Detect which cell encompasses the target text, then output its [x, y] center coordinate. 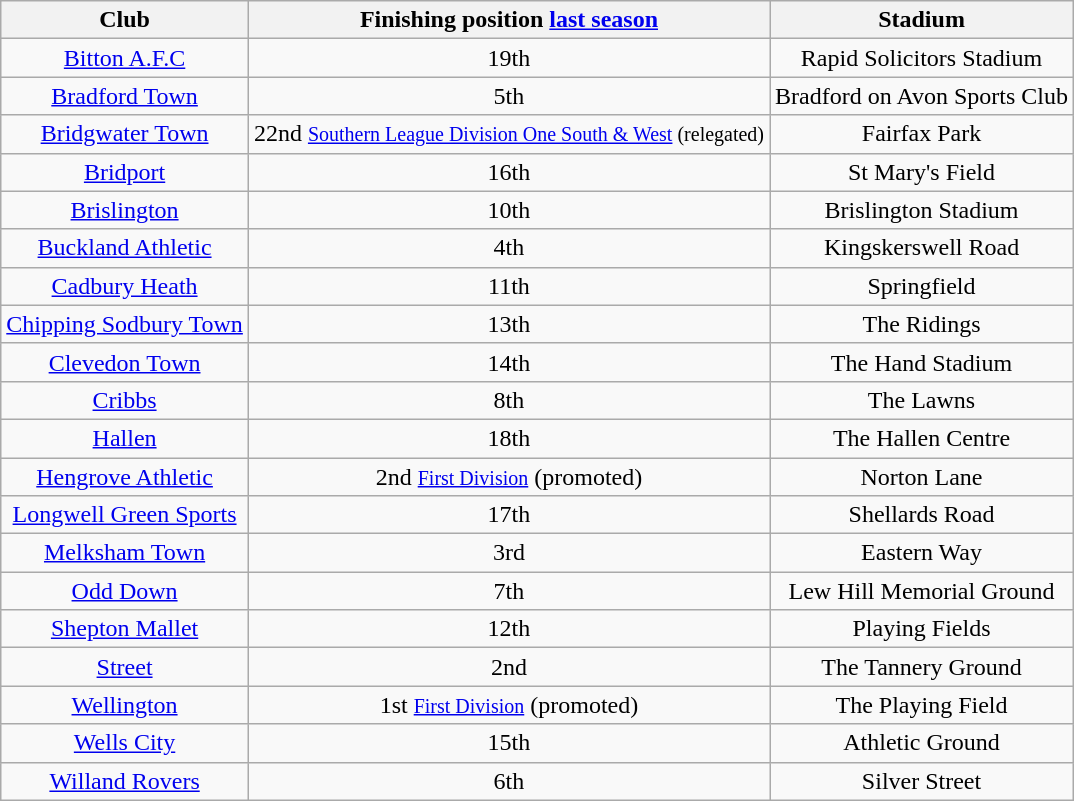
Hallen [125, 438]
The Playing Field [922, 705]
Lew Hill Memorial Ground [922, 591]
Club [125, 20]
Clevedon Town [125, 362]
2nd [508, 667]
Brislington [125, 210]
7th [508, 591]
16th [508, 172]
The Lawns [922, 400]
Playing Fields [922, 629]
Wells City [125, 743]
Bitton A.F.C [125, 58]
6th [508, 781]
3rd [508, 553]
17th [508, 515]
18th [508, 438]
Wellington [125, 705]
13th [508, 324]
Bradford on Avon Sports Club [922, 96]
Longwell Green Sports [125, 515]
8th [508, 400]
Hengrove Athletic [125, 477]
The Hallen Centre [922, 438]
Eastern Way [922, 553]
Stadium [922, 20]
15th [508, 743]
Buckland Athletic [125, 248]
22nd Southern League Division One South & West (relegated) [508, 134]
The Ridings [922, 324]
Shellards Road [922, 515]
Bridport [125, 172]
Athletic Ground [922, 743]
Melksham Town [125, 553]
Bridgwater Town [125, 134]
Odd Down [125, 591]
Chipping Sodbury Town [125, 324]
The Tannery Ground [922, 667]
St Mary's Field [922, 172]
Bradford Town [125, 96]
Willand Rovers [125, 781]
12th [508, 629]
11th [508, 286]
5th [508, 96]
The Hand Stadium [922, 362]
Rapid Solicitors Stadium [922, 58]
19th [508, 58]
Kingskerswell Road [922, 248]
Brislington Stadium [922, 210]
Silver Street [922, 781]
14th [508, 362]
Springfield [922, 286]
Cribbs [125, 400]
Fairfax Park [922, 134]
Cadbury Heath [125, 286]
1st First Division (promoted) [508, 705]
Finishing position last season [508, 20]
10th [508, 210]
Shepton Mallet [125, 629]
2nd First Division (promoted) [508, 477]
4th [508, 248]
Street [125, 667]
Norton Lane [922, 477]
